Detect which cell encompasses the target text, then output its (x, y) center coordinate. 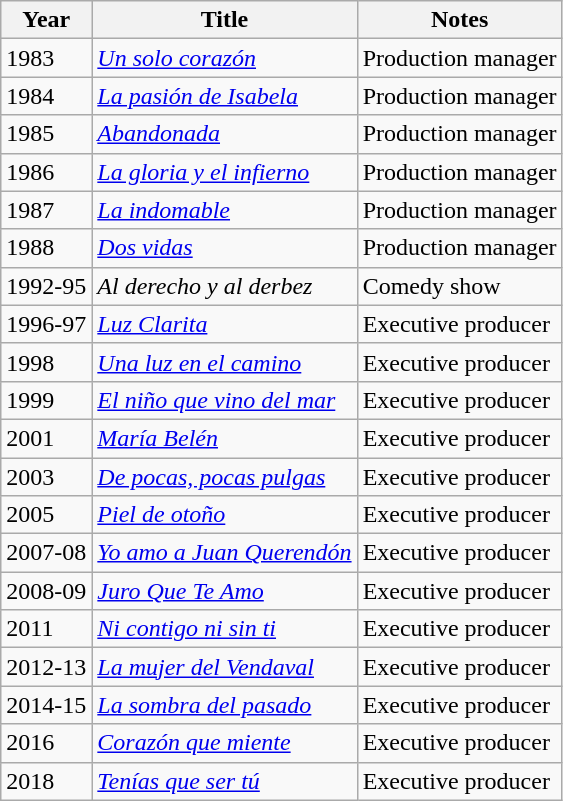
De pocas, pocas pulgas (224, 477)
Comedy show (460, 286)
2011 (46, 629)
2014-15 (46, 705)
Title (224, 20)
Un solo corazón (224, 58)
Year (46, 20)
2005 (46, 515)
La mujer del Vendaval (224, 667)
Piel de otoño (224, 515)
La sombra del pasado (224, 705)
1987 (46, 210)
2008-09 (46, 591)
La pasión de Isabela (224, 96)
2018 (46, 781)
El niño que vino del mar (224, 400)
Dos vidas (224, 248)
1983 (46, 58)
Corazón que miente (224, 743)
1988 (46, 248)
Abandonada (224, 134)
2007-08 (46, 553)
2001 (46, 438)
1992-95 (46, 286)
1985 (46, 134)
Luz Clarita (224, 324)
María Belén (224, 438)
Una luz en el camino (224, 362)
1998 (46, 362)
Tenías que ser tú (224, 781)
Juro Que Te Amo (224, 591)
La indomable (224, 210)
Notes (460, 20)
1996-97 (46, 324)
1984 (46, 96)
1999 (46, 400)
2003 (46, 477)
1986 (46, 172)
Al derecho y al derbez (224, 286)
2016 (46, 743)
Ni contigo ni sin ti (224, 629)
Yo amo a Juan Querendón (224, 553)
La gloria y el infierno (224, 172)
2012-13 (46, 667)
